Capture the cell that displays the provided text and extract its [X, Y] central coordinate. 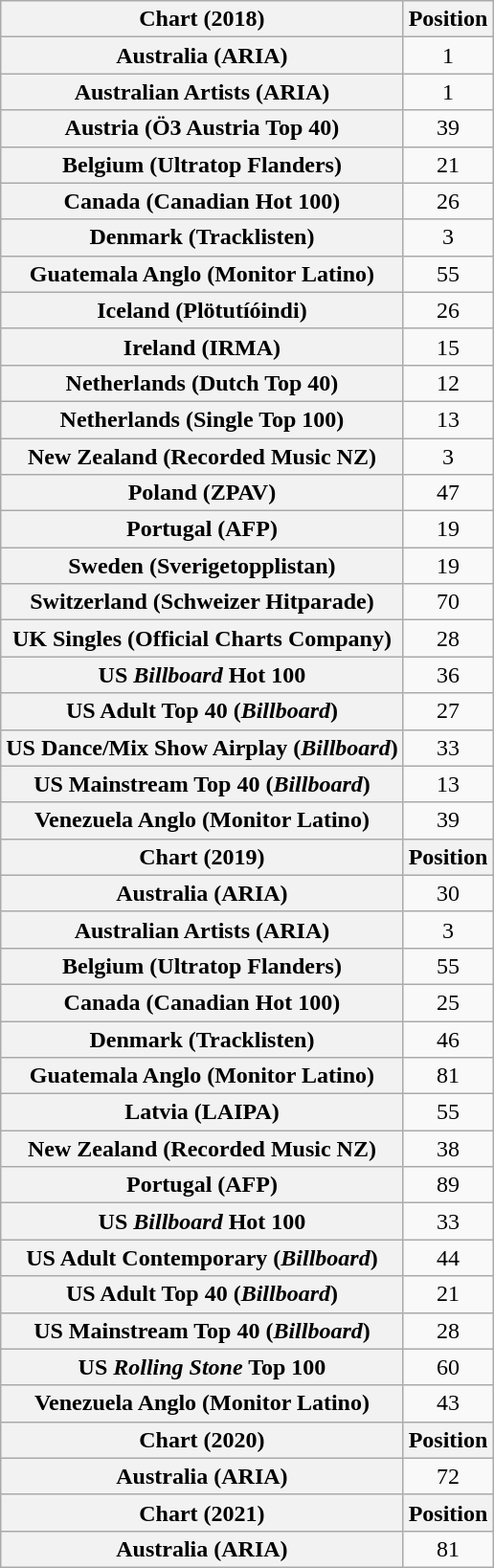
Chart (2020) [202, 1440]
Poland (ZPAV) [202, 493]
60 [448, 1367]
Netherlands (Dutch Top 40) [202, 383]
US Adult Contemporary (Billboard) [202, 1258]
89 [448, 1185]
Netherlands (Single Top 100) [202, 419]
44 [448, 1258]
Ireland (IRMA) [202, 347]
Chart (2018) [202, 19]
12 [448, 383]
15 [448, 347]
Chart (2021) [202, 1512]
25 [448, 1002]
US Dance/Mix Show Airplay (Billboard) [202, 748]
Sweden (Sverigetopplistan) [202, 566]
30 [448, 893]
Latvia (LAIPA) [202, 1112]
UK Singles (Official Charts Company) [202, 638]
Chart (2019) [202, 857]
Iceland (Plötutíóindi) [202, 310]
70 [448, 602]
Switzerland (Schweizer Hitparade) [202, 602]
Austria (Ö3 Austria Top 40) [202, 128]
38 [448, 1149]
US Rolling Stone Top 100 [202, 1367]
72 [448, 1476]
36 [448, 675]
27 [448, 711]
47 [448, 493]
43 [448, 1403]
46 [448, 1039]
